Identify which cell holds the provided text, then report its [x, y] central coordinate. 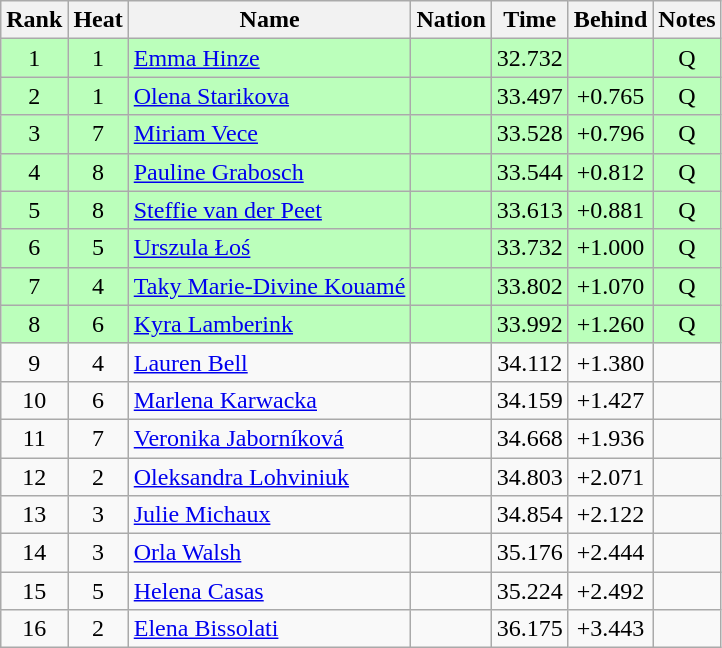
32.732 [530, 58]
+1.936 [610, 438]
+1.260 [610, 324]
+1.427 [610, 400]
34.159 [530, 400]
+2.492 [610, 591]
Kyra Lamberink [270, 324]
+1.070 [610, 286]
9 [34, 362]
Name [270, 20]
33.992 [530, 324]
Helena Casas [270, 591]
35.176 [530, 553]
33.544 [530, 172]
34.112 [530, 362]
Taky Marie-Divine Kouamé [270, 286]
Urszula Łoś [270, 248]
16 [34, 629]
34.803 [530, 477]
+0.812 [610, 172]
+0.765 [610, 96]
15 [34, 591]
Oleksandra Lohviniuk [270, 477]
Rank [34, 20]
33.613 [530, 210]
Heat [98, 20]
+3.443 [610, 629]
+0.881 [610, 210]
+1.380 [610, 362]
36.175 [530, 629]
11 [34, 438]
Emma Hinze [270, 58]
Orla Walsh [270, 553]
10 [34, 400]
Olena Starikova [270, 96]
Elena Bissolati [270, 629]
33.497 [530, 96]
14 [34, 553]
Veronika Jaborníková [270, 438]
+0.796 [610, 134]
33.528 [530, 134]
+2.071 [610, 477]
12 [34, 477]
13 [34, 515]
+2.444 [610, 553]
Notes [687, 20]
Julie Michaux [270, 515]
Pauline Grabosch [270, 172]
Miriam Vece [270, 134]
33.732 [530, 248]
Time [530, 20]
Marlena Karwacka [270, 400]
Behind [610, 20]
34.668 [530, 438]
Nation [451, 20]
34.854 [530, 515]
Lauren Bell [270, 362]
+2.122 [610, 515]
33.802 [530, 286]
+1.000 [610, 248]
35.224 [530, 591]
Steffie van der Peet [270, 210]
